From the cell containing the given text, extract its center point as [X, Y] coordinate. 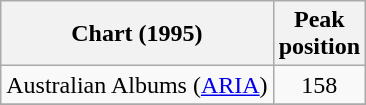
Australian Albums (ARIA) [137, 85]
158 [319, 85]
Peakposition [319, 34]
Chart (1995) [137, 34]
